Output the (X, Y) coordinate of the center of the cell containing the given text.  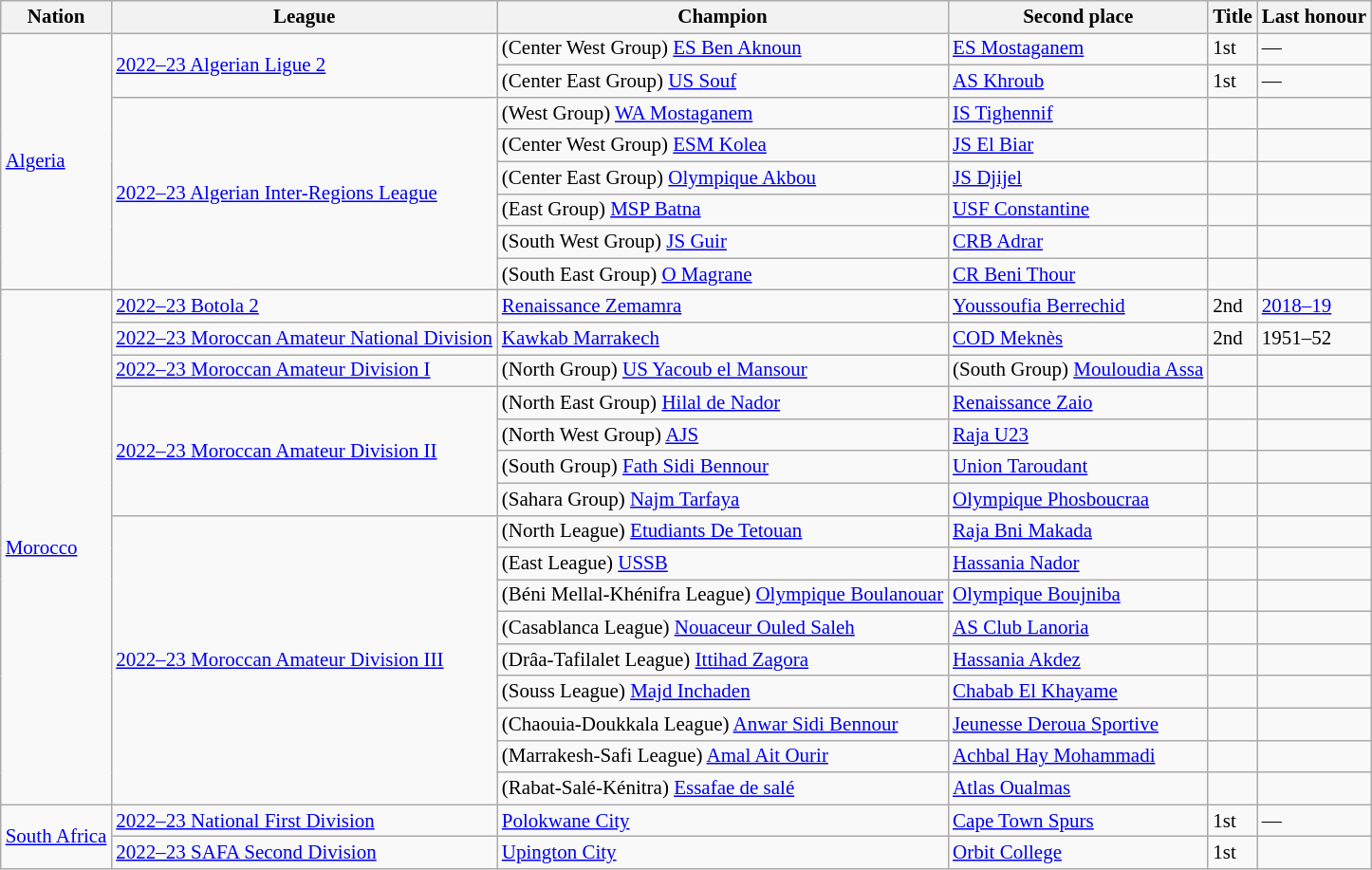
(South Group) Mouloudia Assa (1078, 371)
South Africa (57, 837)
(West Group) WA Mostaganem (723, 113)
Second place (1078, 17)
Renaissance Zemamra (723, 306)
Kawkab Marrakech (723, 339)
AS Club Lanoria (1078, 628)
Orbit College (1078, 853)
(Chaouia-Doukkala League) Anwar Sidi Bennour (723, 724)
IS Tighennif (1078, 113)
2022–23 Algerian Ligue 2 (304, 65)
Renaissance Zaio (1078, 402)
(South East Group) O Magrane (723, 274)
2022–23 Botola 2 (304, 306)
Olympique Phosboucraa (1078, 499)
(Center East Group) Olympique Akbou (723, 177)
CR Beni Thour (1078, 274)
Raja Bni Makada (1078, 531)
ES Mostaganem (1078, 49)
2018–19 (1314, 306)
2022–23 Moroccan Amateur Division III (304, 660)
(South West Group) JS Guir (723, 242)
(Casablanca League) Nouaceur Ouled Saleh (723, 628)
USF Constantine (1078, 210)
Algeria (57, 161)
(Rabat-Salé-Kénitra) Essafae de salé (723, 788)
Champion (723, 17)
COD Meknès (1078, 339)
(Sahara Group) Najm Tarfaya (723, 499)
JS El Biar (1078, 145)
Upington City (723, 853)
2022–23 Moroccan Amateur Division II (304, 451)
Title (1233, 17)
CRB Adrar (1078, 242)
JS Djijel (1078, 177)
Chabab El Khayame (1078, 692)
Jeunesse Deroua Sportive (1078, 724)
(North League) Etudiants De Tetouan (723, 531)
(East Group) MSP Batna (723, 210)
Union Taroudant (1078, 467)
Nation (57, 17)
2022–23 National First Division (304, 821)
Hassania Nador (1078, 564)
2022–23 SAFA Second Division (304, 853)
(Souss League) Majd Inchaden (723, 692)
(Béni Mellal-Khénifra League) Olympique Boulanouar (723, 596)
Last honour (1314, 17)
Raja U23 (1078, 435)
Morocco (57, 547)
(North Group) US Yacoub el Mansour (723, 371)
(Center West Group) ESM Kolea (723, 145)
(North West Group) AJS (723, 435)
Youssoufia Berrechid (1078, 306)
(South Group) Fath Sidi Bennour (723, 467)
Polokwane City (723, 821)
Hassania Akdez (1078, 660)
(East League) USSB (723, 564)
(Marrakesh-Safi League) Amal Ait Ourir (723, 756)
(Center East Group) US Souf (723, 82)
(Center West Group) ES Ben Aknoun (723, 49)
(Drâa-Tafilalet League) Ittihad Zagora (723, 660)
1951–52 (1314, 339)
2022–23 Moroccan Amateur National Division (304, 339)
Achbal Hay Mohammadi (1078, 756)
Cape Town Spurs (1078, 821)
2022–23 Algerian Inter-Regions League (304, 194)
(North East Group) Hilal de Nador (723, 402)
2022–23 Moroccan Amateur Division I (304, 371)
Olympique Boujniba (1078, 596)
AS Khroub (1078, 82)
League (304, 17)
Atlas Oualmas (1078, 788)
